Detect which cell encompasses the target text, then output its (x, y) center coordinate. 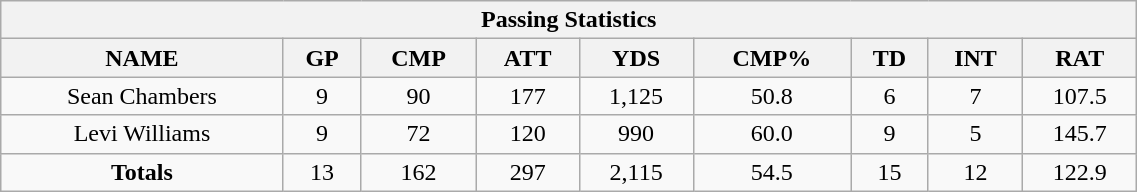
NAME (142, 58)
Passing Statistics (569, 20)
50.8 (772, 96)
72 (418, 134)
Levi Williams (142, 134)
Sean Chambers (142, 96)
GP (322, 58)
5 (975, 134)
7 (975, 96)
1,125 (636, 96)
2,115 (636, 172)
ATT (528, 58)
13 (322, 172)
6 (889, 96)
Totals (142, 172)
107.5 (1080, 96)
15 (889, 172)
120 (528, 134)
297 (528, 172)
TD (889, 58)
54.5 (772, 172)
122.9 (1080, 172)
162 (418, 172)
CMP% (772, 58)
12 (975, 172)
YDS (636, 58)
RAT (1080, 58)
177 (528, 96)
990 (636, 134)
INT (975, 58)
60.0 (772, 134)
CMP (418, 58)
90 (418, 96)
145.7 (1080, 134)
